Extract the (x, y) coordinate from the center of the cell holding the provided text.  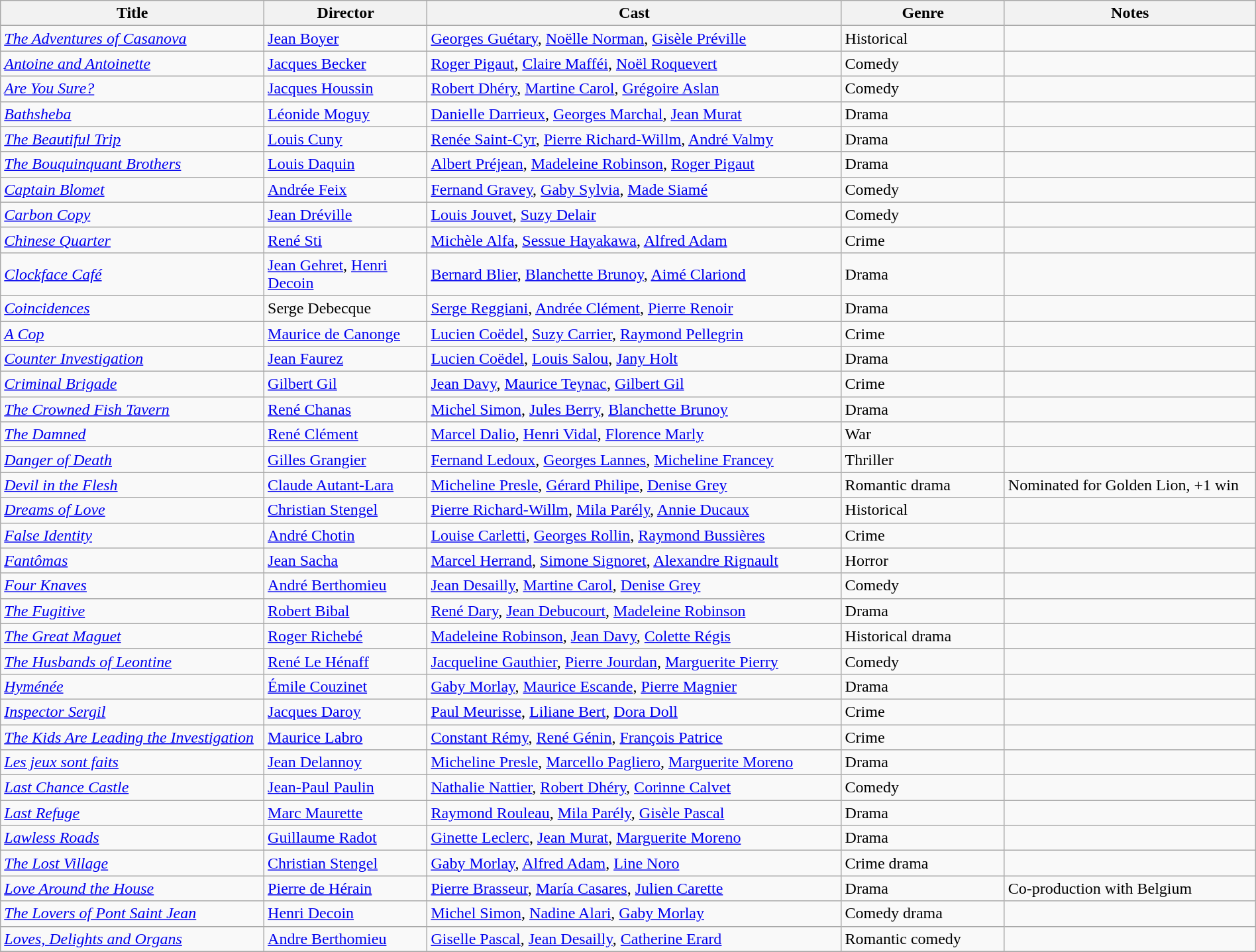
Coincidences (132, 308)
Jean-Paul Paulin (346, 788)
Jean Boyer (346, 38)
Love Around the House (132, 888)
Paul Meurisse, Liliane Bert, Dora Doll (635, 712)
Georges Guétary, Noëlle Norman, Gisèle Préville (635, 38)
Renée Saint-Cyr, Pierre Richard-Willm, André Valmy (635, 139)
Andrée Feix (346, 189)
Micheline Presle, Gérard Philipe, Denise Grey (635, 485)
Maurice de Canonge (346, 333)
The Husbands of Leontine (132, 661)
Nominated for Golden Lion, +1 win (1130, 485)
Cast (635, 13)
Micheline Presle, Marcello Pagliero, Marguerite Moreno (635, 763)
Marc Maurette (346, 813)
Captain Blomet (132, 189)
Jacques Houssin (346, 89)
Raymond Rouleau, Mila Parély, Gisèle Pascal (635, 813)
Michèle Alfa, Sessue Hayakawa, Alfred Adam (635, 240)
Devil in the Flesh (132, 485)
Jacques Becker (346, 64)
The Lost Village (132, 863)
Romantic drama (923, 485)
Michel Simon, Nadine Alari, Gaby Morlay (635, 914)
The Kids Are Leading the Investigation (132, 737)
Émile Couzinet (346, 686)
The Fugitive (132, 611)
Are You Sure? (132, 89)
Robert Bibal (346, 611)
Bathsheba (132, 114)
Genre (923, 13)
Co-production with Belgium (1130, 888)
Louis Jouvet, Suzy Delair (635, 215)
Title (132, 13)
Four Knaves (132, 586)
Jean Sacha (346, 560)
Loves, Delights and Organs (132, 939)
Louise Carletti, Georges Rollin, Raymond Bussières (635, 535)
Giselle Pascal, Jean Desailly, Catherine Erard (635, 939)
Les jeux sont faits (132, 763)
Pierre de Hérain (346, 888)
Antoine and Antoinette (132, 64)
Lawless Roads (132, 838)
Nathalie Nattier, Robert Dhéry, Corinne Calvet (635, 788)
Constant Rémy, René Génin, François Patrice (635, 737)
Last Refuge (132, 813)
Bernard Blier, Blanchette Brunoy, Aimé Clariond (635, 274)
Louis Daquin (346, 164)
Ginette Leclerc, Jean Murat, Marguerite Moreno (635, 838)
Thriller (923, 460)
Jacqueline Gauthier, Pierre Jourdan, Marguerite Pierry (635, 661)
The Beautiful Trip (132, 139)
The Bouquinquant Brothers (132, 164)
Lucien Coëdel, Louis Salou, Jany Holt (635, 359)
René Dary, Jean Debucourt, Madeleine Robinson (635, 611)
André Berthomieu (346, 586)
Jean Dréville (346, 215)
Léonide Moguy (346, 114)
Gaby Morlay, Maurice Escande, Pierre Magnier (635, 686)
Comedy drama (923, 914)
Marcel Herrand, Simone Signoret, Alexandre Rignault (635, 560)
Danger of Death (132, 460)
The Adventures of Casanova (132, 38)
Serge Reggiani, Andrée Clément, Pierre Renoir (635, 308)
The Lovers of Pont Saint Jean (132, 914)
Gilles Grangier (346, 460)
Last Chance Castle (132, 788)
Jean Faurez (346, 359)
The Damned (132, 435)
Romantic comedy (923, 939)
Pierre Brasseur, María Casares, Julien Carette (635, 888)
Notes (1130, 13)
Historical drama (923, 636)
Inspector Sergil (132, 712)
False Identity (132, 535)
Guillaume Radot (346, 838)
Carbon Copy (132, 215)
Fernand Ledoux, Georges Lannes, Micheline Francey (635, 460)
The Crowned Fish Tavern (132, 409)
Roger Pigaut, Claire Mafféi, Noël Roquevert (635, 64)
Michel Simon, Jules Berry, Blanchette Brunoy (635, 409)
Jean Desailly, Martine Carol, Denise Grey (635, 586)
Jean Gehret, Henri Decoin (346, 274)
Andre Berthomieu (346, 939)
Albert Préjean, Madeleine Robinson, Roger Pigaut (635, 164)
A Cop (132, 333)
War (923, 435)
Hyménée (132, 686)
Marcel Dalio, Henri Vidal, Florence Marly (635, 435)
Claude Autant-Lara (346, 485)
Criminal Brigade (132, 384)
Dreams of Love (132, 510)
Chinese Quarter (132, 240)
René Chanas (346, 409)
René Clément (346, 435)
René Le Hénaff (346, 661)
Pierre Richard-Willm, Mila Parély, Annie Ducaux (635, 510)
Horror (923, 560)
René Sti (346, 240)
Jean Delannoy (346, 763)
Maurice Labro (346, 737)
André Chotin (346, 535)
Roger Richebé (346, 636)
Gaby Morlay, Alfred Adam, Line Noro (635, 863)
Clockface Café (132, 274)
Lucien Coëdel, Suzy Carrier, Raymond Pellegrin (635, 333)
Serge Debecque (346, 308)
Jean Davy, Maurice Teynac, Gilbert Gil (635, 384)
Gilbert Gil (346, 384)
Robert Dhéry, Martine Carol, Grégoire Aslan (635, 89)
Crime drama (923, 863)
The Great Maguet (132, 636)
Fernand Gravey, Gaby Sylvia, Made Siamé (635, 189)
Henri Decoin (346, 914)
Fantômas (132, 560)
Counter Investigation (132, 359)
Jacques Daroy (346, 712)
Louis Cuny (346, 139)
Director (346, 13)
Madeleine Robinson, Jean Davy, Colette Régis (635, 636)
Danielle Darrieux, Georges Marchal, Jean Murat (635, 114)
